Identify which cell holds the provided text, then report its (X, Y) central coordinate. 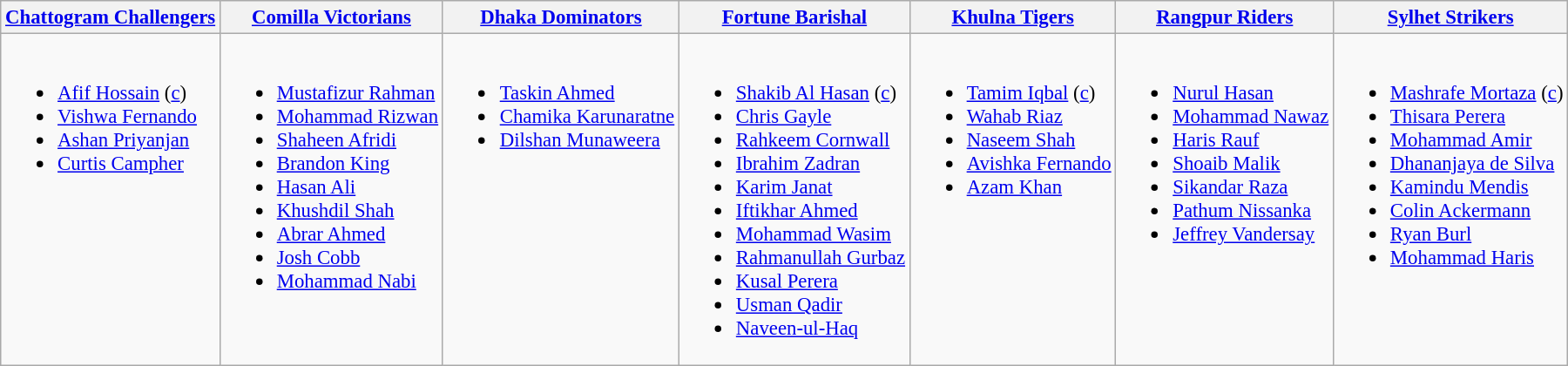
Chattogram Challengers (111, 17)
Khulna Tigers (1012, 17)
Comilla Victorians (331, 17)
Nurul HasanMohammad NawazHaris RaufShoaib MalikSikandar RazaPathum NissankaJeffrey Vandersay (1225, 200)
Rangpur Riders (1225, 17)
Sylhet Strikers (1451, 17)
Mashrafe Mortaza (c)Thisara PereraMohammad AmirDhananjaya de SilvaKamindu MendisColin AckermannRyan BurlMohammad Haris (1451, 200)
Tamim Iqbal (c)Wahab RiazNaseem ShahAvishka FernandoAzam Khan (1012, 200)
Dhaka Dominators (561, 17)
Mustafizur RahmanMohammad RizwanShaheen AfridiBrandon KingHasan AliKhushdil ShahAbrar AhmedJosh CobbMohammad Nabi (331, 200)
Afif Hossain (c)Vishwa FernandoAshan PriyanjanCurtis Campher (111, 200)
Fortune Barishal (794, 17)
Taskin AhmedChamika KarunaratneDilshan Munaweera (561, 200)
